For the text-containing cell, return its midpoint in (X, Y) coordinate format. 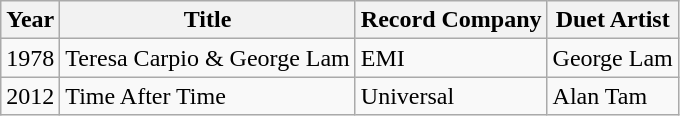
Universal (451, 96)
Record Company (451, 20)
Title (208, 20)
George Lam (612, 58)
EMI (451, 58)
Year (30, 20)
Alan Tam (612, 96)
1978 (30, 58)
Duet Artist (612, 20)
Teresa Carpio & George Lam (208, 58)
Time After Time (208, 96)
2012 (30, 96)
